Find where the given text appears and provide that cell's center as [X, Y] coordinate. 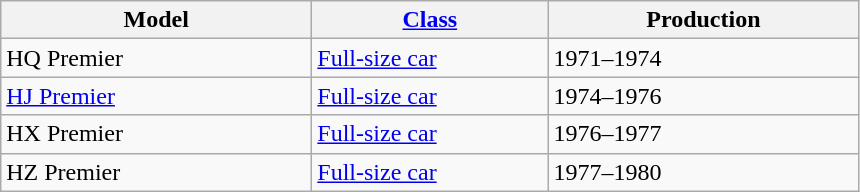
Model [156, 20]
1977–1980 [704, 172]
HJ Premier [156, 96]
1976–1977 [704, 134]
1971–1974 [704, 58]
HZ Premier [156, 172]
1974–1976 [704, 96]
HQ Premier [156, 58]
HX Premier [156, 134]
Class [430, 20]
Production [704, 20]
